Capture the cell that displays the provided text and extract its (x, y) central coordinate. 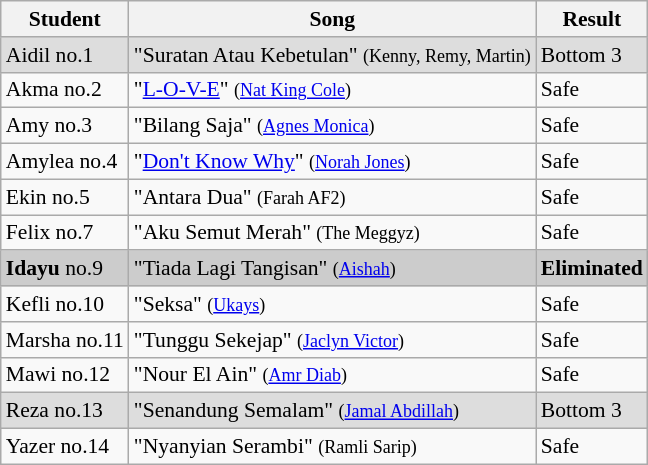
"Senandung Semalam" (Jamal Abdillah) (332, 411)
Aidil no.1 (65, 55)
"Antara Dua" (Farah AF2) (332, 197)
Amy no.3 (65, 126)
"Aku Semut Merah" (The Meggyz) (332, 233)
Student (65, 19)
Idayu no.9 (65, 269)
"Seksa" (Ukays) (332, 304)
Ekin no.5 (65, 197)
Song (332, 19)
"Tunggu Sekejap" (Jaclyn Victor) (332, 340)
Result (592, 19)
"Nyanyian Serambi" (Ramli Sarip) (332, 447)
Felix no.7 (65, 233)
Amylea no.4 (65, 162)
"Bilang Saja" (Agnes Monica) (332, 126)
Yazer no.14 (65, 447)
"Nour El Ain" (Amr Diab) (332, 375)
Marsha no.11 (65, 340)
Kefli no.10 (65, 304)
Mawi no.12 (65, 375)
"L-O-V-E" (Nat King Cole) (332, 90)
Eliminated (592, 269)
"Tiada Lagi Tangisan" (Aishah) (332, 269)
"Suratan Atau Kebetulan" (Kenny, Remy, Martin) (332, 55)
"Don't Know Why" (Norah Jones) (332, 162)
Akma no.2 (65, 90)
Reza no.13 (65, 411)
